Capture the cell that displays the provided text and extract its (x, y) central coordinate. 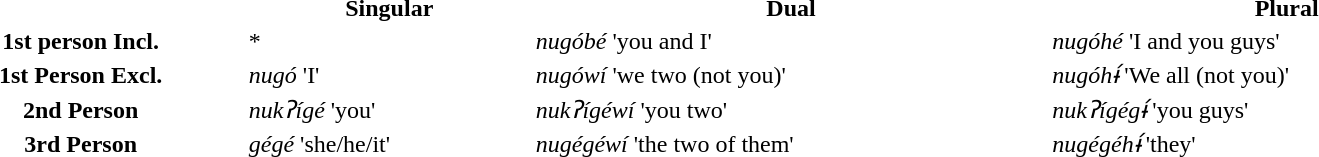
nugówí 'we two (not you)' (791, 75)
nukʔígéwí 'you two' (791, 110)
nugóbé 'you and I' (791, 41)
nukʔígé 'you' (389, 110)
* (389, 41)
nugó 'I' (389, 75)
